From the cell containing the given text, extract its center point as [x, y] coordinate. 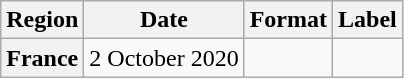
Date [164, 20]
France [42, 58]
2 October 2020 [164, 58]
Label [368, 20]
Region [42, 20]
Format [288, 20]
